Detect which cell encompasses the target text, then output its [X, Y] center coordinate. 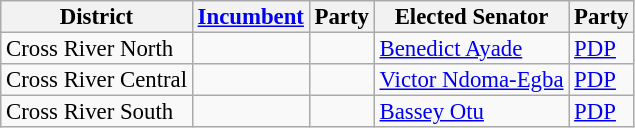
Cross River South [97, 112]
Cross River Central [97, 80]
District [97, 17]
Bassey Otu [472, 112]
Cross River North [97, 49]
Victor Ndoma-Egba [472, 80]
Incumbent [250, 17]
Benedict Ayade [472, 49]
Elected Senator [472, 17]
